Search for the cell housing the specified text and yield its [x, y] center coordinate. 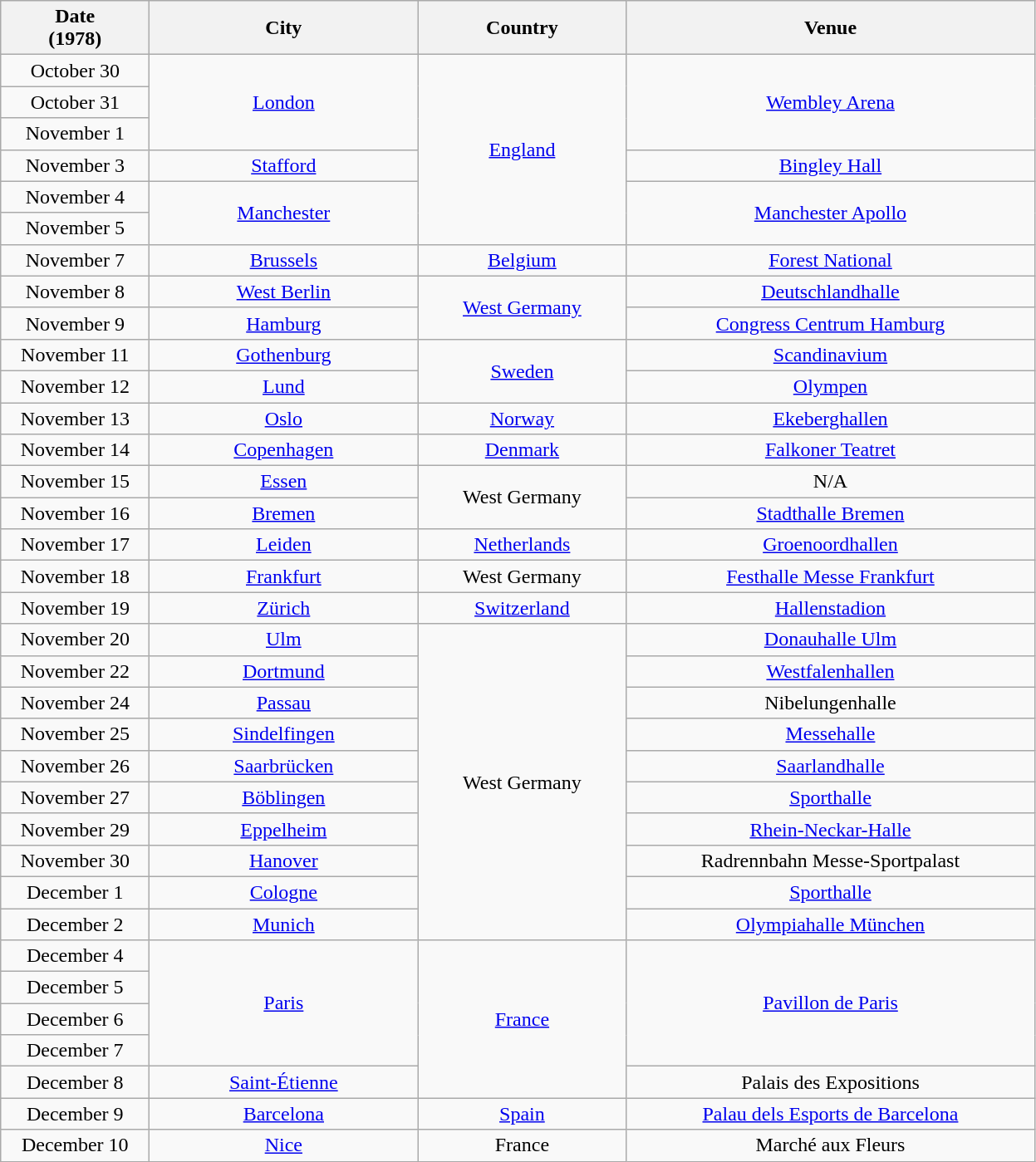
England [522, 150]
Olympen [831, 386]
Belgium [522, 260]
Festhalle Messe Frankfurt [831, 576]
Saarlandhalle [831, 766]
Falkoner Teatret [831, 450]
Gothenburg [284, 355]
Copenhagen [284, 450]
December 5 [75, 988]
December 4 [75, 956]
November 29 [75, 829]
November 4 [75, 197]
Wembley Arena [831, 102]
Hallenstadion [831, 608]
Spain [522, 1114]
December 10 [75, 1145]
Forest National [831, 260]
November 26 [75, 766]
December 8 [75, 1082]
Congress Centrum Hamburg [831, 323]
City [284, 28]
Denmark [522, 450]
Leiden [284, 545]
Norway [522, 418]
November 22 [75, 671]
Oslo [284, 418]
Venue [831, 28]
Scandinavium [831, 355]
Hamburg [284, 323]
November 7 [75, 260]
December 1 [75, 892]
Date(1978) [75, 28]
November 1 [75, 134]
November 5 [75, 228]
Nibelungenhalle [831, 703]
November 24 [75, 703]
West Berlin [284, 292]
Hanover [284, 860]
Rhein-Neckar-Halle [831, 829]
November 16 [75, 513]
December 6 [75, 1019]
Sweden [522, 370]
Saint-Étienne [284, 1082]
October 31 [75, 102]
Westfalenhallen [831, 671]
November 15 [75, 482]
November 25 [75, 734]
December 7 [75, 1051]
Switzerland [522, 608]
November 9 [75, 323]
Ulm [284, 640]
November 19 [75, 608]
Cologne [284, 892]
Zürich [284, 608]
November 3 [75, 165]
November 20 [75, 640]
Manchester [284, 213]
Brussels [284, 260]
Nice [284, 1145]
Marché aux Fleurs [831, 1145]
Ekeberghallen [831, 418]
Bremen [284, 513]
Netherlands [522, 545]
Dortmund [284, 671]
Saarbrücken [284, 766]
Deutschlandhalle [831, 292]
Barcelona [284, 1114]
Messehalle [831, 734]
November 18 [75, 576]
November 14 [75, 450]
Donauhalle Ulm [831, 640]
December 9 [75, 1114]
Country [522, 28]
Groenoordhallen [831, 545]
Palau dels Esports de Barcelona [831, 1114]
Pavillon de Paris [831, 1003]
Paris [284, 1003]
December 2 [75, 924]
November 8 [75, 292]
Essen [284, 482]
November 27 [75, 797]
Radrennbahn Messe-Sportpalast [831, 860]
Stafford [284, 165]
Stadthalle Bremen [831, 513]
November 11 [75, 355]
Manchester Apollo [831, 213]
November 12 [75, 386]
London [284, 102]
November 30 [75, 860]
Olympiahalle München [831, 924]
October 30 [75, 71]
Eppelheim [284, 829]
Bingley Hall [831, 165]
Passau [284, 703]
Palais des Expositions [831, 1082]
Frankfurt [284, 576]
Munich [284, 924]
November 17 [75, 545]
Lund [284, 386]
November 13 [75, 418]
Sindelfingen [284, 734]
Böblingen [284, 797]
N/A [831, 482]
